Output the [X, Y] coordinate of the center of the cell containing the given text.  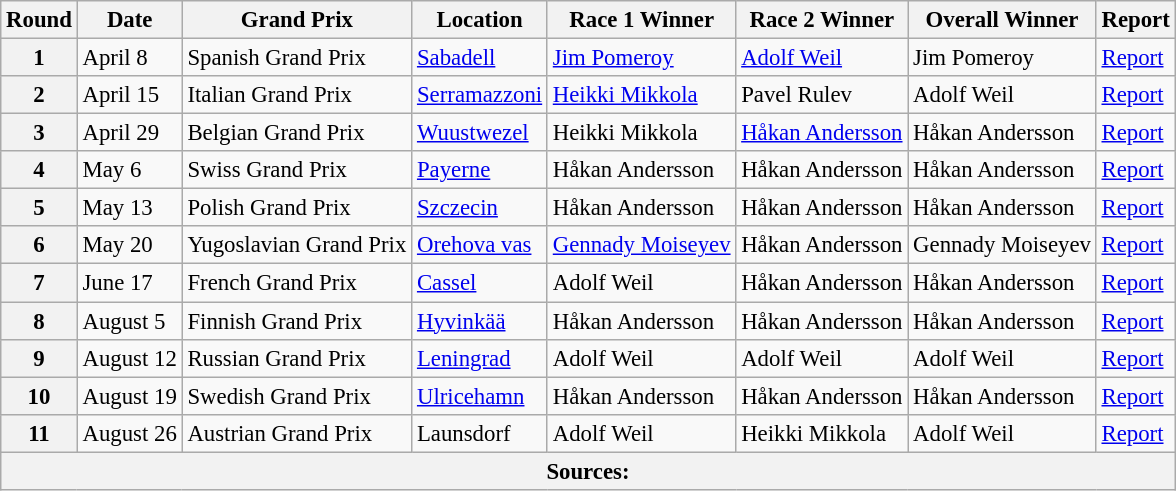
Pavel Rulev [822, 95]
Italian Grand Prix [297, 95]
11 [39, 433]
Swedish Grand Prix [297, 396]
Ulricehamn [480, 396]
Orehova vas [480, 245]
May 20 [130, 245]
Sabadell [480, 58]
Payerne [480, 170]
Race 2 Winner [822, 20]
9 [39, 358]
Cassel [480, 283]
August 12 [130, 358]
Belgian Grand Prix [297, 133]
Austrian Grand Prix [297, 433]
Finnish Grand Prix [297, 321]
Sources: [588, 471]
May 13 [130, 208]
August 5 [130, 321]
Yugoslavian Grand Prix [297, 245]
Serramazzoni [480, 95]
10 [39, 396]
Szczecin [480, 208]
August 26 [130, 433]
Grand Prix [297, 20]
May 6 [130, 170]
June 17 [130, 283]
3 [39, 133]
6 [39, 245]
8 [39, 321]
Round [39, 20]
French Grand Prix [297, 283]
Spanish Grand Prix [297, 58]
April 15 [130, 95]
Swiss Grand Prix [297, 170]
Launsdorf [480, 433]
7 [39, 283]
5 [39, 208]
4 [39, 170]
Location [480, 20]
Overall Winner [1002, 20]
2 [39, 95]
Leningrad [480, 358]
1 [39, 58]
Polish Grand Prix [297, 208]
Race 1 Winner [641, 20]
Date [130, 20]
Wuustwezel [480, 133]
August 19 [130, 396]
Hyvinkää [480, 321]
April 8 [130, 58]
April 29 [130, 133]
Russian Grand Prix [297, 358]
